Locate the cell with the specified text and output its (x, y) center coordinate. 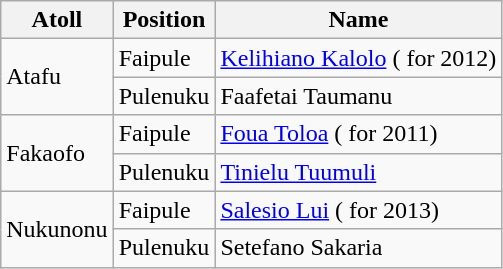
Nukunonu (57, 229)
Kelihiano Kalolo ( for 2012) (358, 58)
Foua Toloa ( for 2011) (358, 134)
Tinielu Tuumuli (358, 172)
Atoll (57, 20)
Atafu (57, 77)
Name (358, 20)
Salesio Lui ( for 2013) (358, 210)
Fakaofo (57, 153)
Setefano Sakaria (358, 248)
Position (164, 20)
Faafetai Taumanu (358, 96)
